Search for the cell housing the specified text and yield its [X, Y] center coordinate. 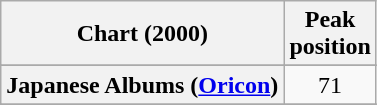
71 [330, 85]
Japanese Albums (Oricon) [142, 85]
Chart (2000) [142, 34]
Peakposition [330, 34]
